Locate the cell with the specified text and output its (x, y) center coordinate. 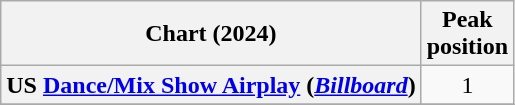
US Dance/Mix Show Airplay (Billboard) (211, 85)
1 (467, 85)
Chart (2024) (211, 34)
Peakposition (467, 34)
